Provide the (X, Y) coordinate of the cell's center where the given text is located.  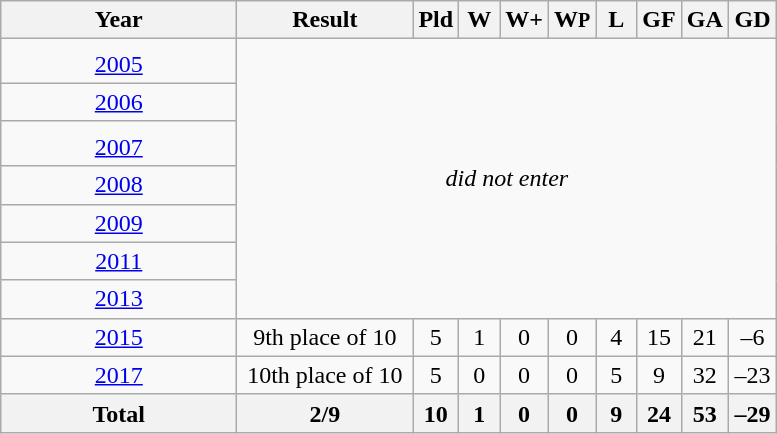
Total (119, 413)
21 (704, 337)
2011 (119, 261)
Result (325, 20)
4 (616, 337)
W+ (524, 20)
2009 (119, 223)
WP (572, 20)
did not enter (507, 178)
Year (119, 20)
GD (752, 20)
32 (704, 375)
–6 (752, 337)
L (616, 20)
–23 (752, 375)
2007 (119, 144)
15 (659, 337)
10 (436, 413)
2015 (119, 337)
2/9 (325, 413)
2005 (119, 62)
GF (659, 20)
53 (704, 413)
–29 (752, 413)
2013 (119, 299)
24 (659, 413)
2017 (119, 375)
Pld (436, 20)
9th place of 10 (325, 337)
2008 (119, 185)
W (480, 20)
2006 (119, 102)
10th place of 10 (325, 375)
GA (704, 20)
